Locate the cell with the specified text and output its (x, y) center coordinate. 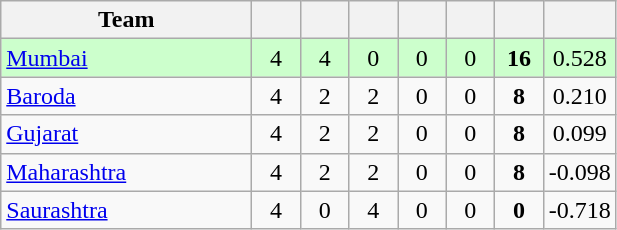
16 (520, 58)
Team (126, 20)
Baroda (126, 96)
0.099 (580, 134)
Saurashtra (126, 210)
-0.098 (580, 172)
Gujarat (126, 134)
-0.718 (580, 210)
Maharashtra (126, 172)
0.210 (580, 96)
Mumbai (126, 58)
0.528 (580, 58)
